Determine the [X, Y] coordinate at the center of the cell enclosing the given text.  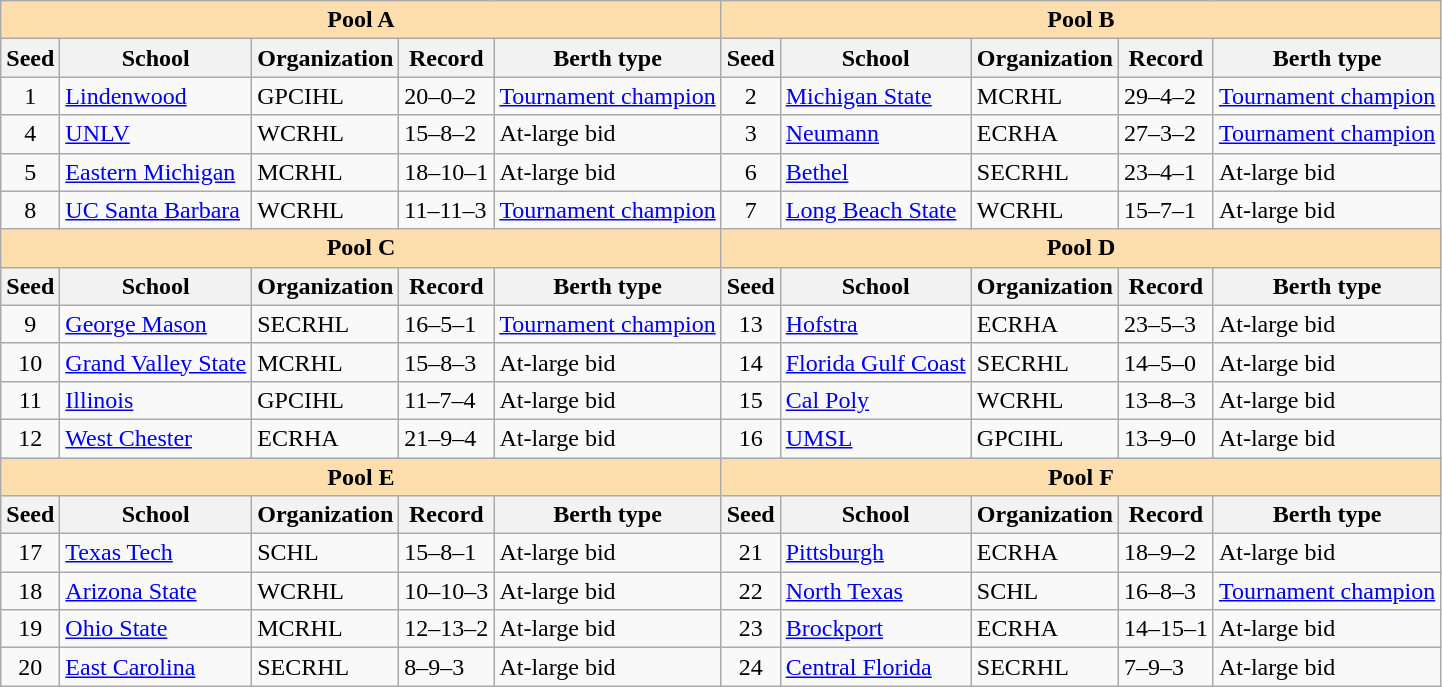
14–5–0 [1166, 362]
12–13–2 [446, 629]
7 [750, 210]
16 [750, 438]
11–11–3 [446, 210]
10–10–3 [446, 591]
18–10–1 [446, 172]
19 [30, 629]
3 [750, 134]
8–9–3 [446, 667]
23–4–1 [1166, 172]
Central Florida [876, 667]
2 [750, 96]
18–9–2 [1166, 553]
6 [750, 172]
George Mason [156, 324]
Arizona State [156, 591]
27–3–2 [1166, 134]
Pool D [1081, 248]
Michigan State [876, 96]
20 [30, 667]
23–5–3 [1166, 324]
Florida Gulf Coast [876, 362]
West Chester [156, 438]
13 [750, 324]
21–9–4 [446, 438]
5 [30, 172]
11–7–4 [446, 400]
20–0–2 [446, 96]
13–9–0 [1166, 438]
15–8–2 [446, 134]
15–8–3 [446, 362]
Pool B [1081, 20]
Pool A [361, 20]
15–8–1 [446, 553]
Brockport [876, 629]
12 [30, 438]
Ohio State [156, 629]
Pool E [361, 477]
16–5–1 [446, 324]
14 [750, 362]
14–15–1 [1166, 629]
4 [30, 134]
Pittsburgh [876, 553]
13–8–3 [1166, 400]
Cal Poly [876, 400]
Bethel [876, 172]
18 [30, 591]
Pool F [1081, 477]
10 [30, 362]
North Texas [876, 591]
15 [750, 400]
Lindenwood [156, 96]
Hofstra [876, 324]
Illinois [156, 400]
Pool C [361, 248]
16–8–3 [1166, 591]
17 [30, 553]
22 [750, 591]
21 [750, 553]
Texas Tech [156, 553]
Neumann [876, 134]
23 [750, 629]
Grand Valley State [156, 362]
Eastern Michigan [156, 172]
9 [30, 324]
1 [30, 96]
11 [30, 400]
UC Santa Barbara [156, 210]
8 [30, 210]
7–9–3 [1166, 667]
UNLV [156, 134]
15–7–1 [1166, 210]
Long Beach State [876, 210]
East Carolina [156, 667]
UMSL [876, 438]
24 [750, 667]
29–4–2 [1166, 96]
